Find where the given text appears and provide that cell's center as (x, y) coordinate. 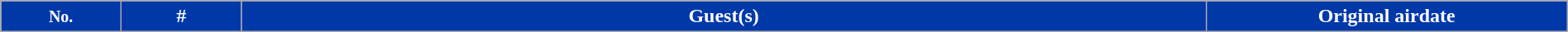
# (181, 16)
Guest(s) (724, 16)
No. (61, 16)
Original airdate (1386, 16)
